Return [x, y] of the center of cell containing provided text 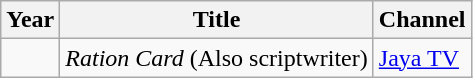
Channel [422, 20]
Ration Card (Also scriptwriter) [216, 58]
Jaya TV [422, 58]
Title [216, 20]
Year [30, 20]
